Pinpoint the cell where the given text exists, returning its (x, y) midpoint coordinate. 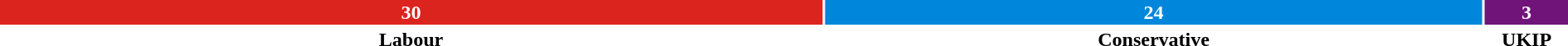
30 (411, 12)
3 (1527, 12)
24 (1153, 12)
